Locate the cell with the specified text and output its [X, Y] center coordinate. 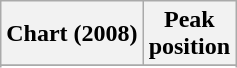
Chart (2008) [72, 34]
Peakposition [189, 34]
